Output the [X, Y] coordinate of the center of the cell containing the given text.  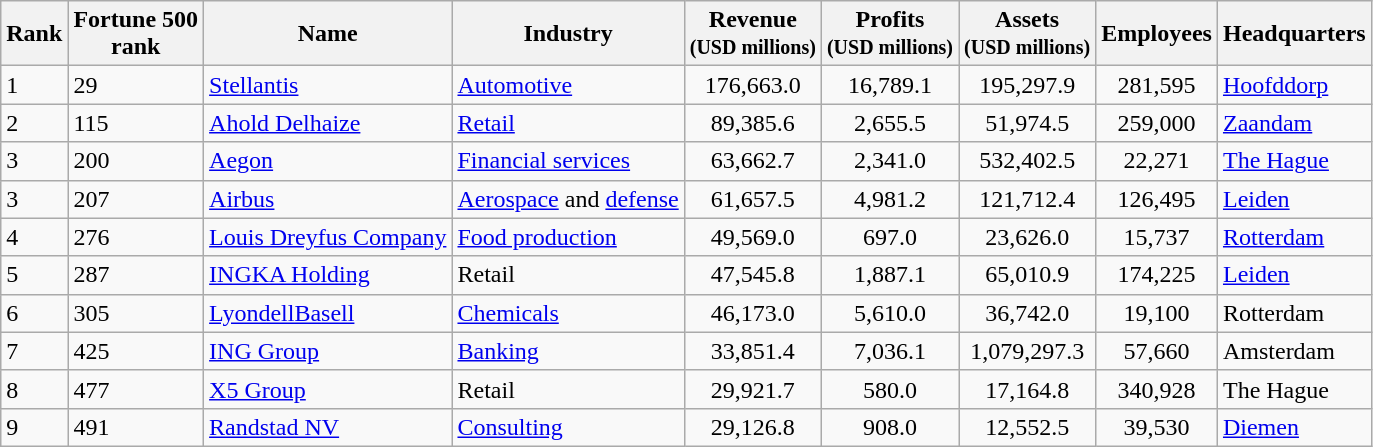
Hoofddorp [1294, 85]
2,341.0 [890, 161]
115 [136, 123]
Employees [1157, 34]
Chemicals [568, 313]
Industry [568, 34]
INGKA Holding [328, 275]
X5 Group [328, 389]
Amsterdam [1294, 351]
Aegon [328, 161]
477 [136, 389]
340,928 [1157, 389]
39,530 [1157, 427]
49,569.0 [752, 237]
126,495 [1157, 199]
195,297.9 [1028, 85]
5,610.0 [890, 313]
4,981.2 [890, 199]
176,663.0 [752, 85]
697.0 [890, 237]
174,225 [1157, 275]
33,851.4 [752, 351]
Name [328, 34]
1 [34, 85]
22,271 [1157, 161]
580.0 [890, 389]
Airbus [328, 199]
305 [136, 313]
Automotive [568, 85]
9 [34, 427]
61,657.5 [752, 199]
281,595 [1157, 85]
16,789.1 [890, 85]
5 [34, 275]
425 [136, 351]
8 [34, 389]
Louis Dreyfus Company [328, 237]
Randstad NV [328, 427]
Rank [34, 34]
207 [136, 199]
6 [34, 313]
Headquarters [1294, 34]
LyondellBasell [328, 313]
121,712.4 [1028, 199]
Consulting [568, 427]
Revenue(USD millions) [752, 34]
19,100 [1157, 313]
259,000 [1157, 123]
Financial services [568, 161]
89,385.6 [752, 123]
Stellantis [328, 85]
12,552.5 [1028, 427]
57,660 [1157, 351]
200 [136, 161]
Assets (USD millions) [1028, 34]
1,079,297.3 [1028, 351]
7 [34, 351]
36,742.0 [1028, 313]
908.0 [890, 427]
15,737 [1157, 237]
29,126.8 [752, 427]
Profits(USD millions) [890, 34]
65,010.9 [1028, 275]
ING Group [328, 351]
Food production [568, 237]
17,164.8 [1028, 389]
276 [136, 237]
4 [34, 237]
532,402.5 [1028, 161]
491 [136, 427]
Diemen [1294, 427]
Aerospace and defense [568, 199]
2 [34, 123]
23,626.0 [1028, 237]
Zaandam [1294, 123]
51,974.5 [1028, 123]
29 [136, 85]
Fortune 500rank [136, 34]
1,887.1 [890, 275]
2,655.5 [890, 123]
Banking [568, 351]
29,921.7 [752, 389]
287 [136, 275]
Ahold Delhaize [328, 123]
63,662.7 [752, 161]
46,173.0 [752, 313]
47,545.8 [752, 275]
7,036.1 [890, 351]
